Scan for the cell matching the given text and deliver its (x, y) coordinate at center. 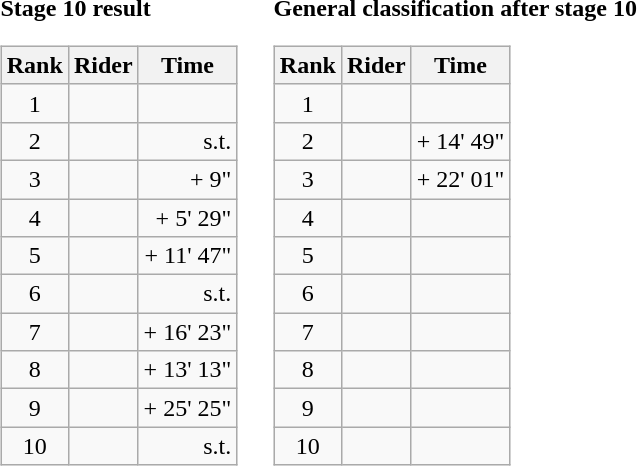
+ 11' 47" (188, 256)
+ 9" (188, 179)
+ 16' 23" (188, 332)
+ 5' 29" (188, 217)
+ 14' 49" (460, 141)
+ 13' 13" (188, 370)
+ 22' 01" (460, 179)
+ 25' 25" (188, 408)
